Find where the given text appears and provide that cell's center as (X, Y) coordinate. 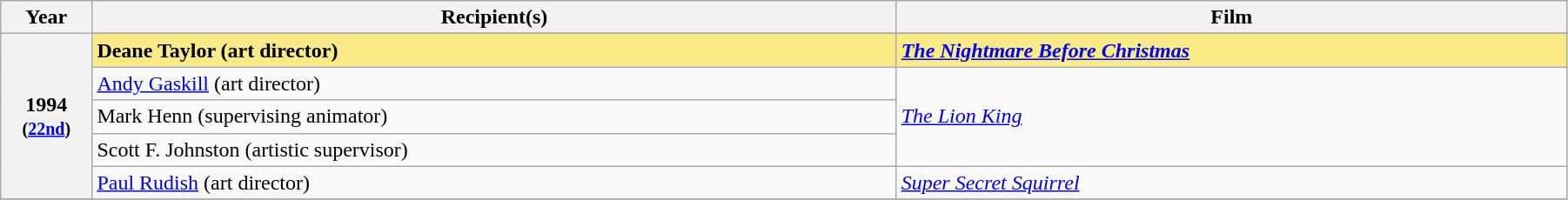
Paul Rudish (art director) (494, 183)
Super Secret Squirrel (1231, 183)
The Nightmare Before Christmas (1231, 50)
Year (47, 17)
Deane Taylor (art director) (494, 50)
Recipient(s) (494, 17)
Mark Henn (supervising animator) (494, 117)
Film (1231, 17)
The Lion King (1231, 117)
Andy Gaskill (art director) (494, 83)
Scott F. Johnston (artistic supervisor) (494, 150)
1994 (22nd) (47, 117)
